Pinpoint the cell where the given text exists, returning its [x, y] midpoint coordinate. 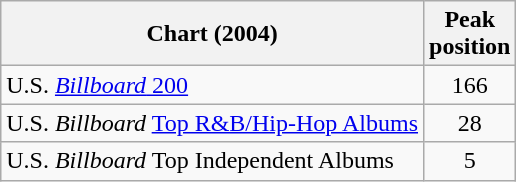
166 [470, 85]
Peakposition [470, 34]
28 [470, 123]
5 [470, 161]
U.S. Billboard Top R&B/Hip-Hop Albums [212, 123]
U.S. Billboard 200 [212, 85]
U.S. Billboard Top Independent Albums [212, 161]
Chart (2004) [212, 34]
